Find where the given text appears and provide that cell's center as [x, y] coordinate. 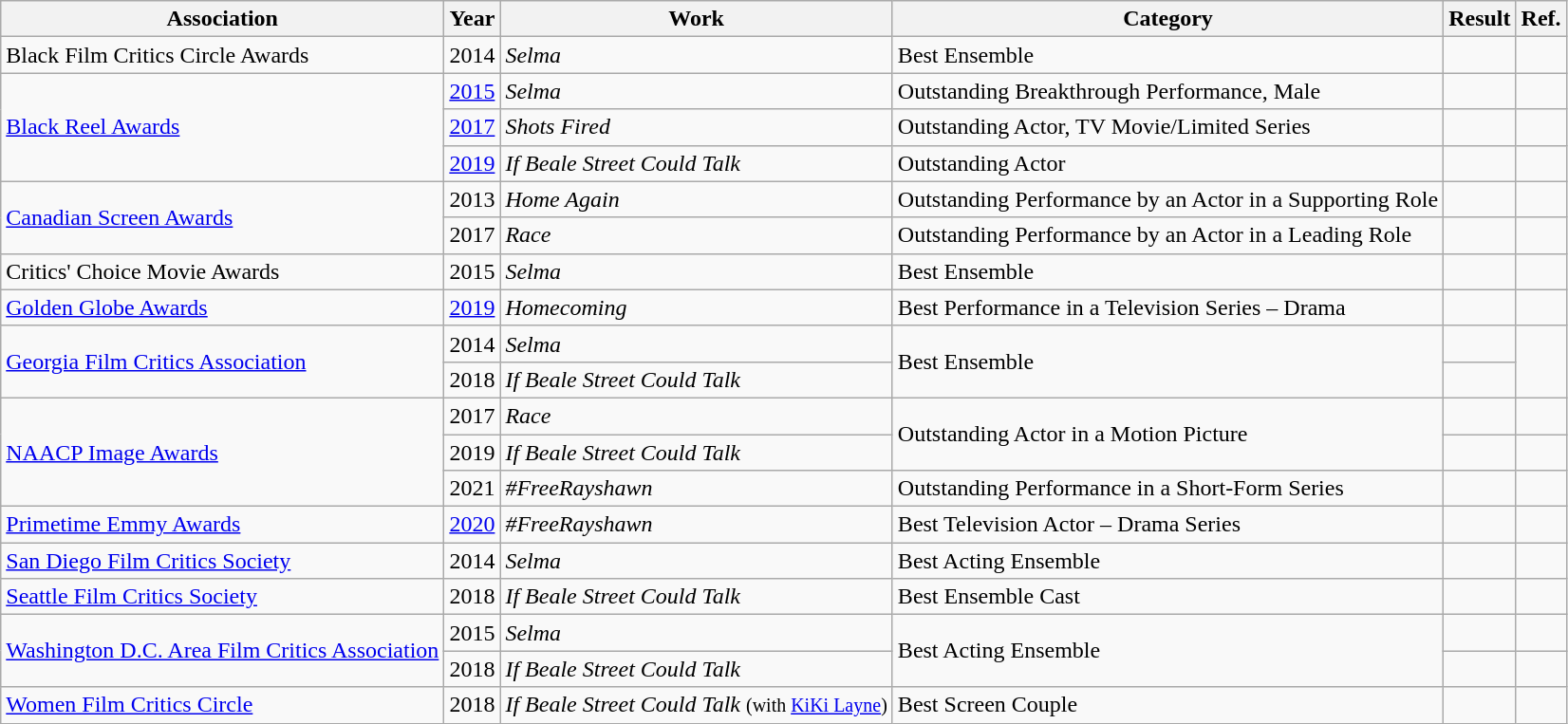
Ref. [1541, 19]
Best Performance in a Television Series – Drama [1167, 307]
San Diego Film Critics Society [222, 561]
Result [1480, 19]
Outstanding Actor in a Motion Picture [1167, 434]
Outstanding Performance in a Short-Form Series [1167, 489]
2020 [473, 525]
Best Screen Couple [1167, 705]
Golden Globe Awards [222, 307]
Category [1167, 19]
Outstanding Breakthrough Performance, Male [1167, 91]
Black Film Critics Circle Awards [222, 55]
Outstanding Performance by an Actor in a Leading Role [1167, 235]
Outstanding Actor [1167, 163]
Primetime Emmy Awards [222, 525]
Association [222, 19]
Year [473, 19]
Best Ensemble Cast [1167, 597]
If Beale Street Could Talk (with KiKi Layne) [697, 705]
Black Reel Awards [222, 127]
NAACP Image Awards [222, 452]
Women Film Critics Circle [222, 705]
Homecoming [697, 307]
Home Again [697, 199]
Outstanding Actor, TV Movie/Limited Series [1167, 127]
2021 [473, 489]
2013 [473, 199]
Shots Fired [697, 127]
Outstanding Performance by an Actor in a Supporting Role [1167, 199]
Canadian Screen Awards [222, 217]
Work [697, 19]
Critics' Choice Movie Awards [222, 271]
Best Television Actor – Drama Series [1167, 525]
Washington D.C. Area Film Critics Association [222, 651]
Georgia Film Critics Association [222, 362]
Seattle Film Critics Society [222, 597]
